Return the [x, y] coordinate for the center point of the cell that contains the specified text.  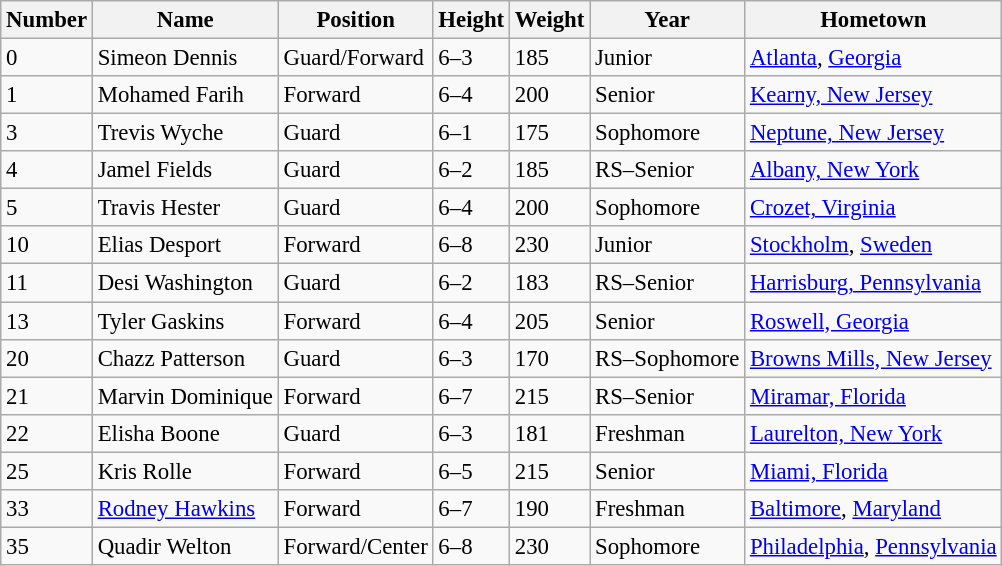
Simeon Dennis [185, 58]
6–5 [471, 471]
Harrisburg, Pennsylvania [874, 283]
20 [47, 358]
205 [549, 321]
0 [47, 58]
RS–Sophomore [668, 358]
Laurelton, New York [874, 433]
10 [47, 245]
Albany, New York [874, 170]
Mohamed Farih [185, 95]
Neptune, New Jersey [874, 133]
Forward/Center [356, 546]
3 [47, 133]
Tyler Gaskins [185, 321]
181 [549, 433]
25 [47, 471]
Quadir Welton [185, 546]
Stockholm, Sweden [874, 245]
Weight [549, 20]
Elias Desport [185, 245]
Kearny, New Jersey [874, 95]
183 [549, 283]
Miramar, Florida [874, 396]
11 [47, 283]
Travis Hester [185, 208]
Elisha Boone [185, 433]
6–1 [471, 133]
Philadelphia, Pennsylvania [874, 546]
Atlanta, Georgia [874, 58]
35 [47, 546]
Kris Rolle [185, 471]
Number [47, 20]
Chazz Patterson [185, 358]
170 [549, 358]
13 [47, 321]
Trevis Wyche [185, 133]
Crozet, Virginia [874, 208]
4 [47, 170]
175 [549, 133]
Miami, Florida [874, 471]
21 [47, 396]
22 [47, 433]
Marvin Dominique [185, 396]
Height [471, 20]
Browns Mills, New Jersey [874, 358]
Desi Washington [185, 283]
Rodney Hawkins [185, 509]
Name [185, 20]
1 [47, 95]
Roswell, Georgia [874, 321]
5 [47, 208]
Position [356, 20]
Baltimore, Maryland [874, 509]
Guard/Forward [356, 58]
Jamel Fields [185, 170]
Year [668, 20]
Hometown [874, 20]
190 [549, 509]
33 [47, 509]
